From the cell containing the given text, extract its center point as [x, y] coordinate. 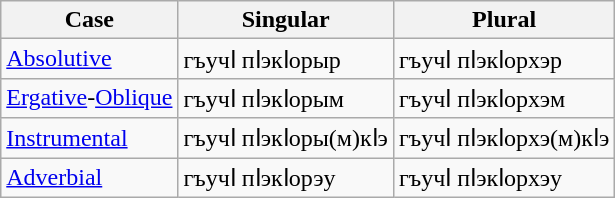
гъучӏ пӏэкӏорыр [286, 59]
Singular [286, 20]
гъучӏ пӏэкӏорхэу [504, 178]
Case [90, 20]
Adverbial [90, 178]
гъучӏ пӏэкӏоры(м)кӏэ [286, 138]
гъучӏ пӏэкӏорхэр [504, 59]
гъучӏ пӏэкӏорэу [286, 178]
гъучӏ пӏэкӏорхэм [504, 98]
Ergative-Oblique [90, 98]
гъучӏ пӏэкӏорым [286, 98]
Instrumental [90, 138]
гъучӏ пӏэкӏорхэ(м)кӏэ [504, 138]
Plural [504, 20]
Absolutive [90, 59]
